Find where the given text appears and provide that cell's center as [X, Y] coordinate. 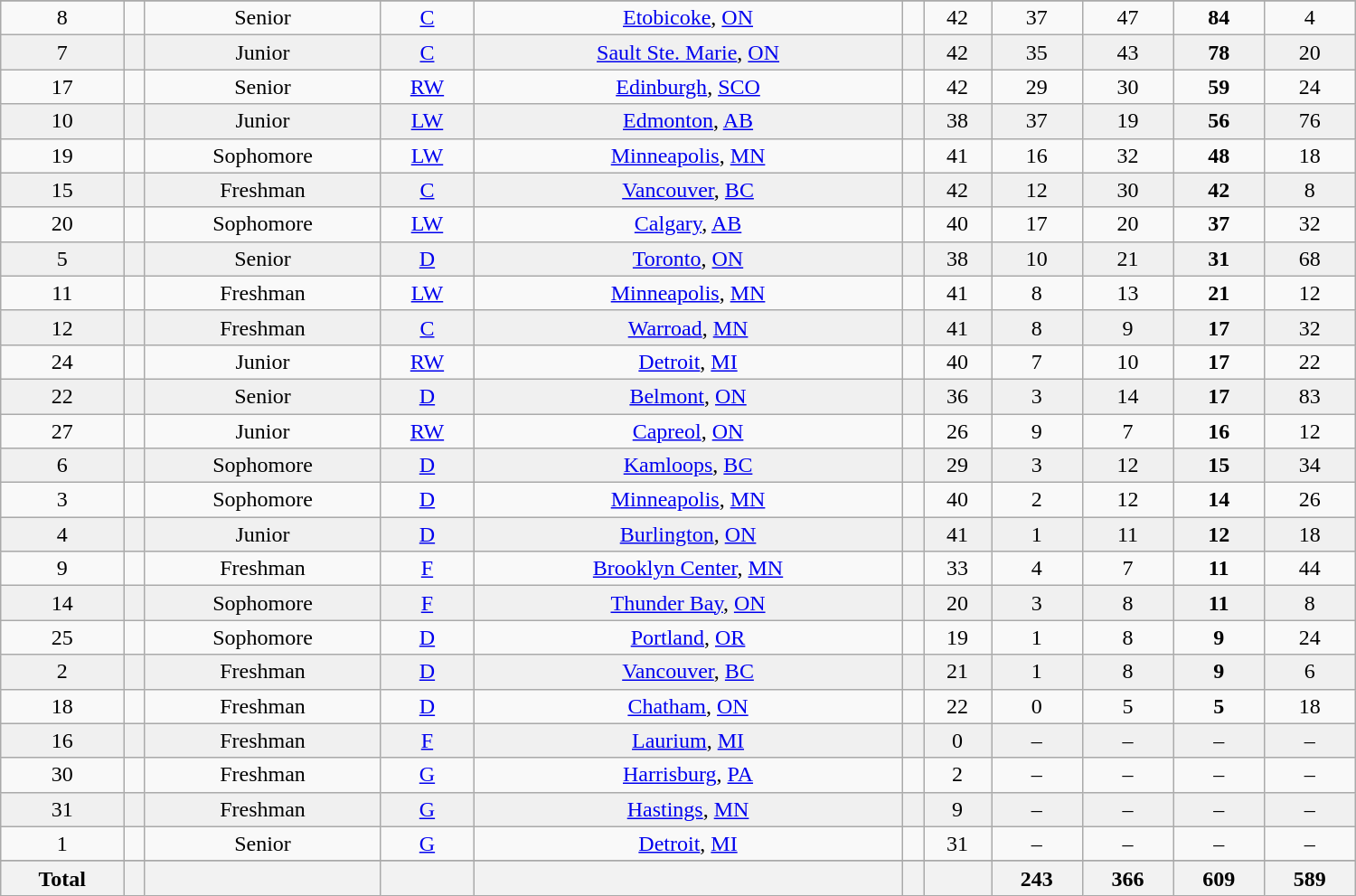
44 [1309, 569]
609 [1219, 878]
366 [1128, 878]
Warroad, MN [688, 327]
Brooklyn Center, MN [688, 569]
47 [1128, 18]
27 [62, 431]
Belmont, ON [688, 396]
Calgary, AB [688, 224]
Edinburgh, SCO [688, 87]
43 [1128, 52]
Chatham, ON [688, 706]
Harrisburg, PA [688, 775]
Burlington, ON [688, 534]
78 [1219, 52]
Capreol, ON [688, 431]
76 [1309, 121]
Etobicoke, ON [688, 18]
84 [1219, 18]
Kamloops, BC [688, 466]
25 [62, 637]
59 [1219, 87]
243 [1036, 878]
Edmonton, AB [688, 121]
33 [958, 569]
589 [1309, 878]
34 [1309, 466]
56 [1219, 121]
35 [1036, 52]
13 [1128, 293]
Thunder Bay, ON [688, 603]
Total [62, 878]
68 [1309, 259]
Sault Ste. Marie, ON [688, 52]
Portland, OR [688, 637]
83 [1309, 396]
Hastings, MN [688, 809]
Laurium, MI [688, 740]
36 [958, 396]
48 [1219, 156]
Toronto, ON [688, 259]
